Identify which cell holds the provided text, then report its [X, Y] central coordinate. 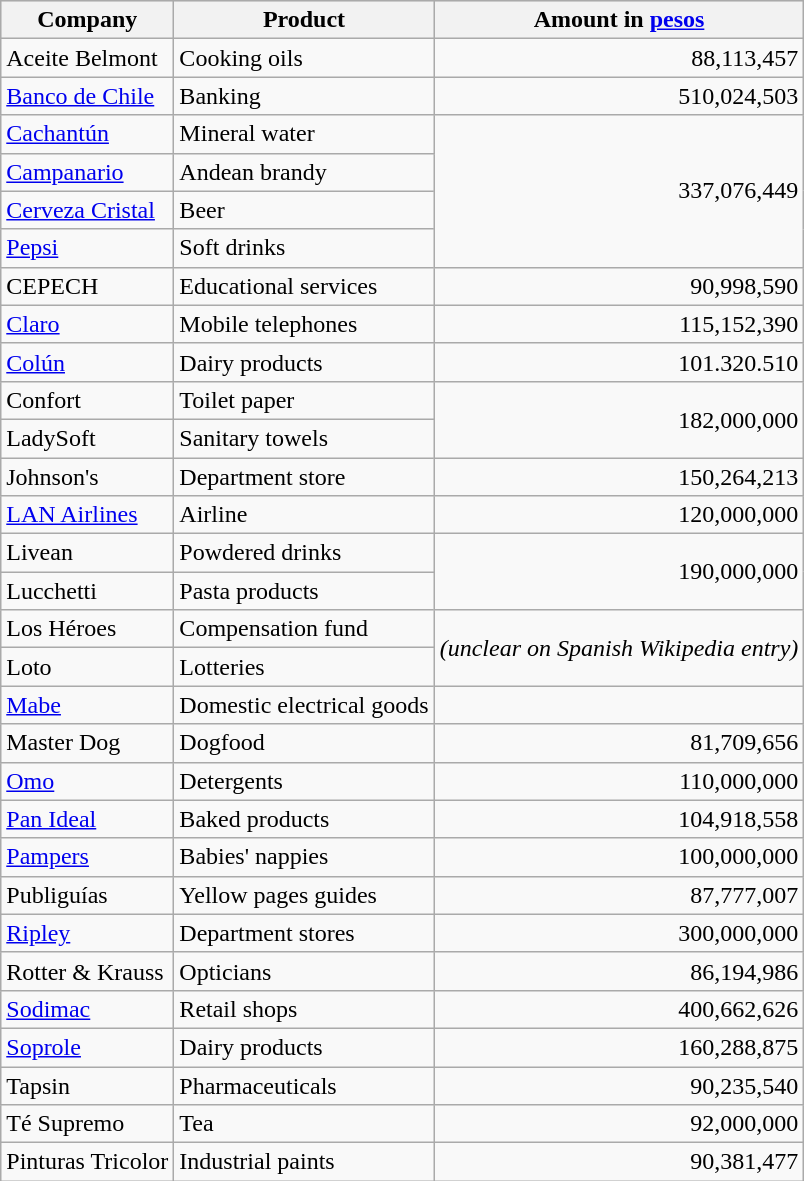
92,000,000 [619, 1124]
Sanitary towels [304, 438]
88,113,457 [619, 58]
LAN Airlines [88, 515]
Domestic electrical goods [304, 705]
Lotteries [304, 667]
CEPECH [88, 286]
Pan Ideal [88, 819]
Cooking oils [304, 58]
Los Héroes [88, 629]
81,709,656 [619, 743]
Mineral water [304, 134]
Pampers [88, 857]
Cachantún [88, 134]
90,998,590 [619, 286]
Compensation fund [304, 629]
Industrial paints [304, 1162]
Opticians [304, 971]
Pharmaceuticals [304, 1085]
87,777,007 [619, 895]
Amount in pesos [619, 20]
Publiguías [88, 895]
Rotter & Krauss [88, 971]
Johnson's [88, 477]
Detergents [304, 781]
Confort [88, 400]
Sodimac [88, 1009]
101.320.510 [619, 362]
Ripley [88, 933]
Lucchetti [88, 591]
Loto [88, 667]
86,194,986 [619, 971]
Banco de Chile [88, 96]
Aceite Belmont [88, 58]
Department store [304, 477]
Beer [304, 210]
510,024,503 [619, 96]
Airline [304, 515]
Pinturas Tricolor [88, 1162]
Pepsi [88, 248]
Department stores [304, 933]
Educational services [304, 286]
160,288,875 [619, 1047]
LadySoft [88, 438]
300,000,000 [619, 933]
(unclear on Spanish Wikipedia entry) [619, 648]
104,918,558 [619, 819]
Claro [88, 324]
100,000,000 [619, 857]
Colún [88, 362]
Mabe [88, 705]
Livean [88, 553]
190,000,000 [619, 572]
Tea [304, 1124]
Yellow pages guides [304, 895]
Master Dog [88, 743]
Campanario [88, 172]
Product [304, 20]
150,264,213 [619, 477]
Toilet paper [304, 400]
Retail shops [304, 1009]
Omo [88, 781]
90,235,540 [619, 1085]
Té Supremo [88, 1124]
Pasta products [304, 591]
Soprole [88, 1047]
Mobile telephones [304, 324]
90,381,477 [619, 1162]
Powdered drinks [304, 553]
120,000,000 [619, 515]
Cerveza Cristal [88, 210]
Soft drinks [304, 248]
Babies' nappies [304, 857]
115,152,390 [619, 324]
337,076,449 [619, 191]
110,000,000 [619, 781]
182,000,000 [619, 419]
Tapsin [88, 1085]
400,662,626 [619, 1009]
Banking [304, 96]
Baked products [304, 819]
Andean brandy [304, 172]
Company [88, 20]
Dogfood [304, 743]
